Detect which cell encompasses the target text, then output its [X, Y] center coordinate. 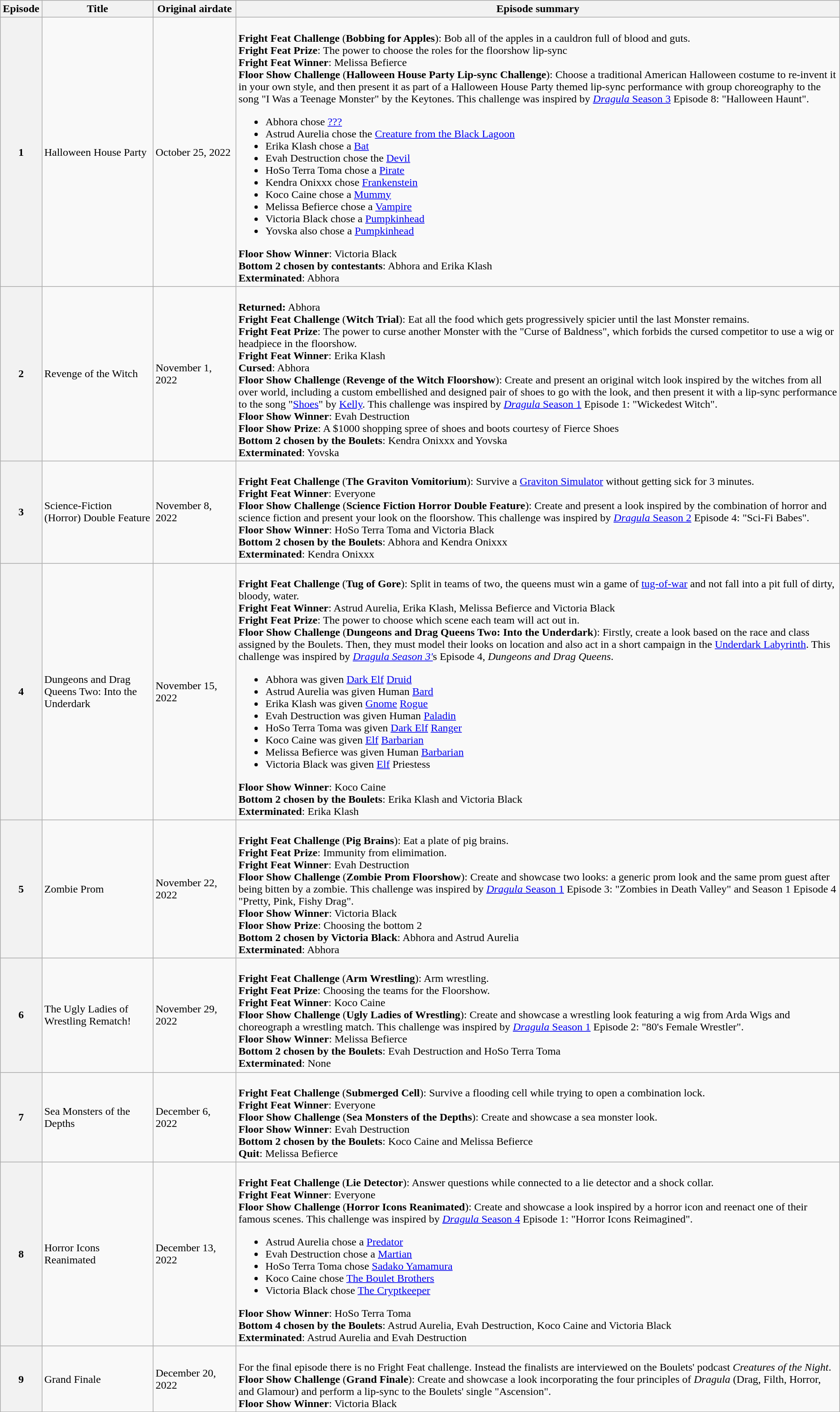
2 [21, 374]
3 [21, 512]
November 8, 2022 [195, 512]
6 [21, 1015]
7 [21, 1117]
Episode summary [538, 9]
Horror Icons Reanimated [97, 1254]
November 1, 2022 [195, 374]
Title [97, 9]
Dungeons and Drag Queens Two: Into the Underdark [97, 691]
November 29, 2022 [195, 1015]
Zombie Prom [97, 889]
December 13, 2022 [195, 1254]
1 [21, 152]
November 22, 2022 [195, 889]
9 [21, 1379]
December 6, 2022 [195, 1117]
4 [21, 691]
5 [21, 889]
The Ugly Ladies of Wrestling Rematch! [97, 1015]
Grand Finale [97, 1379]
Episode [21, 9]
8 [21, 1254]
December 20, 2022 [195, 1379]
Original airdate [195, 9]
November 15, 2022 [195, 691]
Science-Fiction (Horror) Double Feature [97, 512]
October 25, 2022 [195, 152]
Revenge of the Witch [97, 374]
Halloween House Party [97, 152]
Sea Monsters of the Depths [97, 1117]
